Locate the cell with the specified text and output its [X, Y] center coordinate. 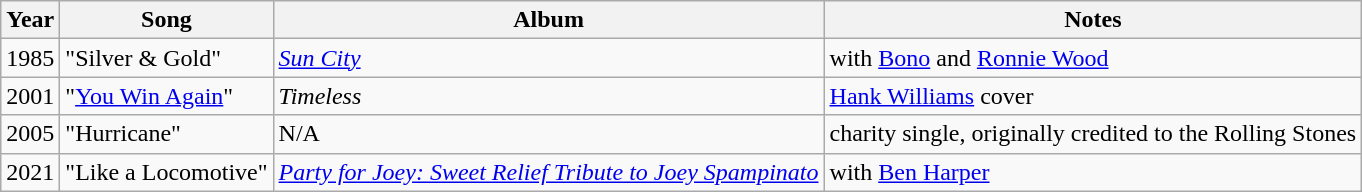
"Silver & Gold" [166, 58]
with Ben Harper [1093, 172]
Notes [1093, 20]
2005 [30, 134]
"Like a Locomotive" [166, 172]
Sun City [548, 58]
"You Win Again" [166, 96]
Year [30, 20]
"Hurricane" [166, 134]
Song [166, 20]
2001 [30, 96]
Hank Williams cover [1093, 96]
N/A [548, 134]
1985 [30, 58]
2021 [30, 172]
Party for Joey: Sweet Relief Tribute to Joey Spampinato [548, 172]
Timeless [548, 96]
charity single, originally credited to the Rolling Stones [1093, 134]
with Bono and Ronnie Wood [1093, 58]
Album [548, 20]
